Capture the cell that displays the provided text and extract its [x, y] central coordinate. 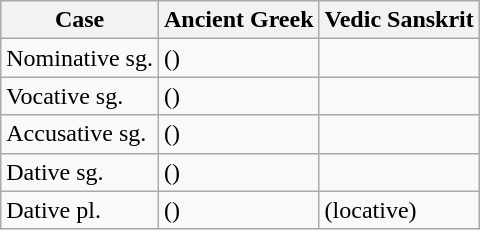
Ancient Greek [238, 20]
Vocative sg. [80, 96]
Case [80, 20]
Dative pl. [80, 210]
Nominative sg. [80, 58]
(locative) [399, 210]
Accusative sg. [80, 134]
Dative sg. [80, 172]
Vedic Sanskrit [399, 20]
